Capture the cell that displays the provided text and extract its [X, Y] central coordinate. 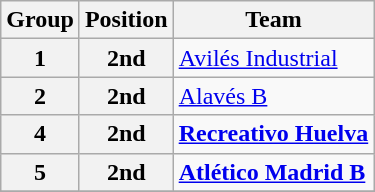
2 [40, 96]
5 [40, 172]
Alavés B [274, 96]
4 [40, 134]
Group [40, 20]
Atlético Madrid B [274, 172]
Avilés Industrial [274, 58]
Team [274, 20]
Position [126, 20]
1 [40, 58]
Recreativo Huelva [274, 134]
